Determine the (X, Y) coordinate at the center of the cell enclosing the given text.  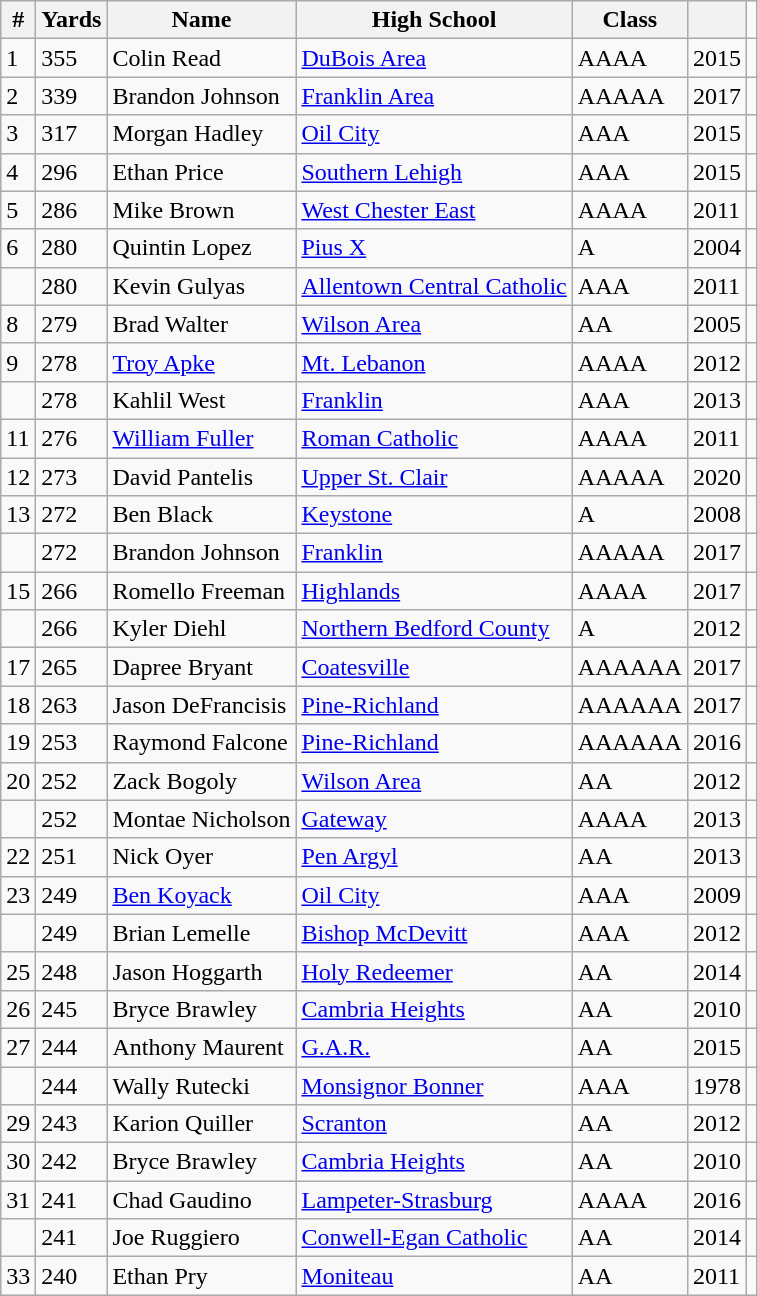
4 (18, 172)
296 (72, 172)
Northern Bedford County (434, 629)
Monsignor Bonner (434, 1085)
Nick Oyer (202, 857)
# (18, 20)
Keystone (434, 515)
Montae Nicholson (202, 819)
30 (18, 1162)
248 (72, 971)
15 (18, 591)
Wally Rutecki (202, 1085)
Class (630, 20)
Kevin Gulyas (202, 286)
Joe Ruggiero (202, 1238)
1 (18, 58)
8 (18, 324)
12 (18, 477)
G.A.R. (434, 1047)
2008 (716, 515)
Moniteau (434, 1276)
339 (72, 96)
Raymond Falcone (202, 743)
5 (18, 210)
Chad Gaudino (202, 1200)
1978 (716, 1085)
Southern Lehigh (434, 172)
Brad Walter (202, 324)
25 (18, 971)
245 (72, 1009)
Allentown Central Catholic (434, 286)
9 (18, 362)
Romello Freeman (202, 591)
26 (18, 1009)
31 (18, 1200)
Scranton (434, 1124)
251 (72, 857)
Ben Koyack (202, 895)
Upper St. Clair (434, 477)
Karion Quiller (202, 1124)
Jason Hoggarth (202, 971)
Franklin Area (434, 96)
13 (18, 515)
Kyler Diehl (202, 629)
19 (18, 743)
355 (72, 58)
Brian Lemelle (202, 933)
273 (72, 477)
Kahlil West (202, 400)
Pen Argyl (434, 857)
240 (72, 1276)
Mt. Lebanon (434, 362)
22 (18, 857)
27 (18, 1047)
17 (18, 667)
23 (18, 895)
Highlands (434, 591)
Conwell-Egan Catholic (434, 1238)
Ben Black (202, 515)
263 (72, 705)
Morgan Hadley (202, 134)
2005 (716, 324)
2009 (716, 895)
Zack Bogoly (202, 781)
279 (72, 324)
242 (72, 1162)
Colin Read (202, 58)
Holy Redeemer (434, 971)
2 (18, 96)
2020 (716, 477)
20 (18, 781)
Jason DeFrancisis (202, 705)
3 (18, 134)
West Chester East (434, 210)
6 (18, 248)
Dapree Bryant (202, 667)
High School (434, 20)
Name (202, 20)
DuBois Area (434, 58)
Anthony Maurent (202, 1047)
David Pantelis (202, 477)
Mike Brown (202, 210)
265 (72, 667)
Pius X (434, 248)
Quintin Lopez (202, 248)
2004 (716, 248)
Roman Catholic (434, 438)
Ethan Pry (202, 1276)
33 (18, 1276)
18 (18, 705)
286 (72, 210)
29 (18, 1124)
Troy Apke (202, 362)
Bishop McDevitt (434, 933)
317 (72, 134)
253 (72, 743)
Coatesville (434, 667)
243 (72, 1124)
Gateway (434, 819)
William Fuller (202, 438)
Yards (72, 20)
11 (18, 438)
Lampeter-Strasburg (434, 1200)
Ethan Price (202, 172)
276 (72, 438)
